Scan for the cell matching the given text and deliver its (X, Y) coordinate at center. 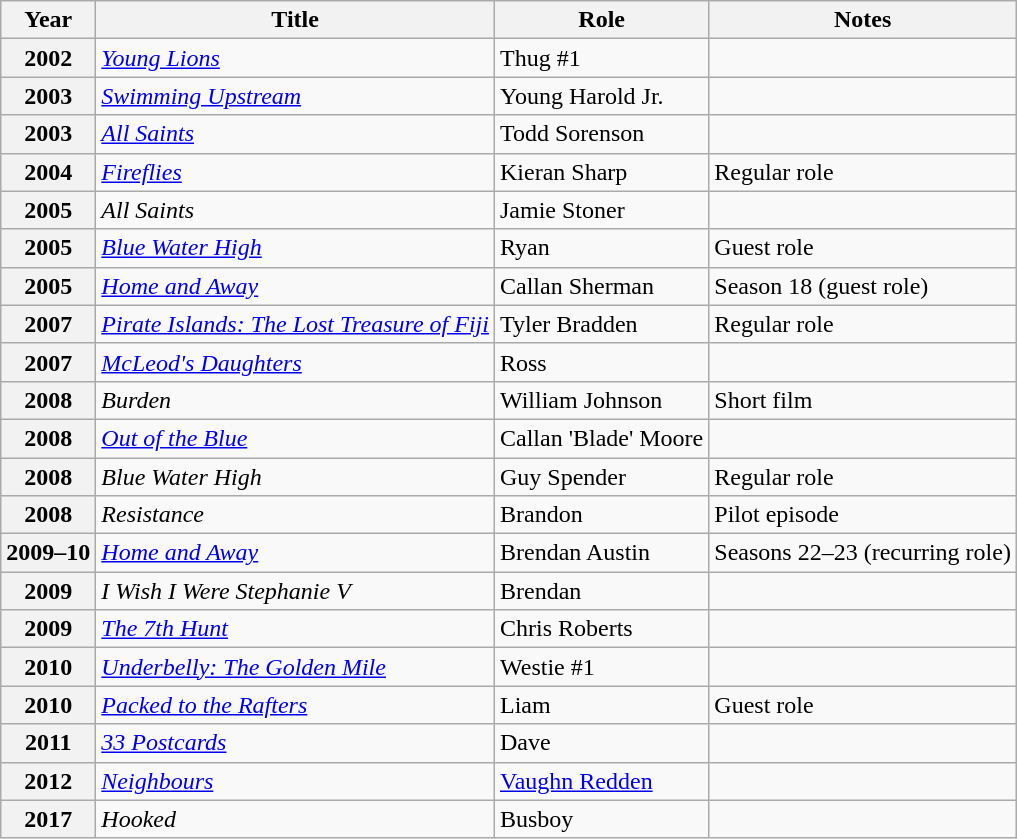
2017 (48, 819)
Young Lions (296, 58)
Fireflies (296, 172)
Pilot episode (863, 515)
Guy Spender (601, 477)
Westie #1 (601, 667)
Dave (601, 743)
Kieran Sharp (601, 172)
Out of the Blue (296, 438)
Swimming Upstream (296, 96)
2011 (48, 743)
2012 (48, 781)
Vaughn Redden (601, 781)
Neighbours (296, 781)
McLeod's Daughters (296, 362)
Role (601, 20)
I Wish I Were Stephanie V (296, 591)
Jamie Stoner (601, 210)
Liam (601, 705)
Burden (296, 400)
Young Harold Jr. (601, 96)
William Johnson (601, 400)
Thug #1 (601, 58)
Tyler Bradden (601, 324)
Callan 'Blade' Moore (601, 438)
Todd Sorenson (601, 134)
Chris Roberts (601, 629)
Hooked (296, 819)
2004 (48, 172)
Brendan Austin (601, 553)
Brandon (601, 515)
Season 18 (guest role) (863, 286)
Ross (601, 362)
Year (48, 20)
Busboy (601, 819)
Packed to the Rafters (296, 705)
2009–10 (48, 553)
Underbelly: The Golden Mile (296, 667)
Short film (863, 400)
Resistance (296, 515)
2002 (48, 58)
Notes (863, 20)
Brendan (601, 591)
Seasons 22–23 (recurring role) (863, 553)
Title (296, 20)
The 7th Hunt (296, 629)
33 Postcards (296, 743)
Ryan (601, 248)
Pirate Islands: The Lost Treasure of Fiji (296, 324)
Callan Sherman (601, 286)
